Determine the [x, y] coordinate at the center of the cell enclosing the given text.  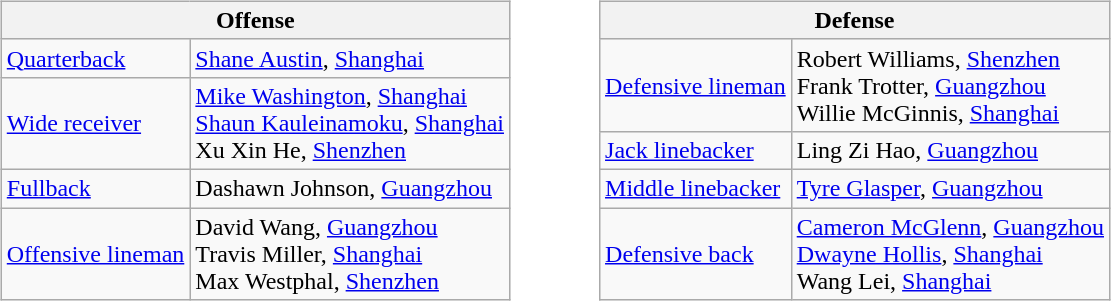
Tyre Glasper, Guangzhou [950, 188]
Defensive back [696, 254]
Ling Zi Hao, Guangzhou [950, 150]
Wide receiver [96, 123]
Offense [255, 20]
Jack linebacker [696, 150]
Shane Austin, Shanghai [350, 58]
Offensive lineman [96, 254]
Mike Washington, ShanghaiShaun Kauleinamoku, ShanghaiXu Xin He, Shenzhen [350, 123]
Defensive lineman [696, 85]
Cameron McGlenn, GuangzhouDwayne Hollis, ShanghaiWang Lei, Shanghai [950, 254]
David Wang, GuangzhouTravis Miller, ShanghaiMax Westphal, Shenzhen [350, 254]
Dashawn Johnson, Guangzhou [350, 188]
Defense [855, 20]
Middle linebacker [696, 188]
Fullback [96, 188]
Robert Williams, ShenzhenFrank Trotter, GuangzhouWillie McGinnis, Shanghai [950, 85]
Quarterback [96, 58]
